Search for the cell housing the specified text and yield its [x, y] center coordinate. 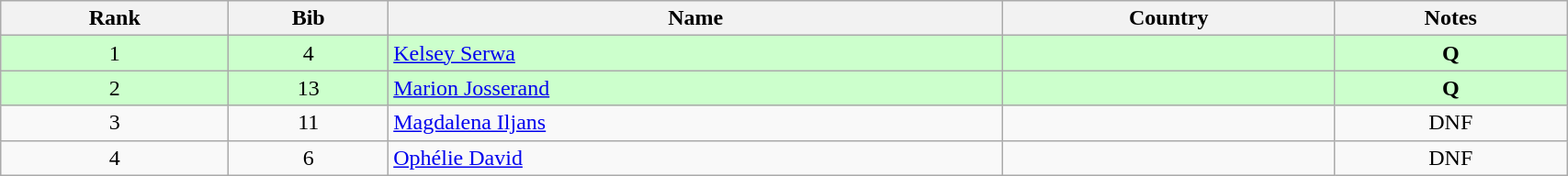
3 [115, 123]
Marion Josserand [696, 88]
Kelsey Serwa [696, 53]
6 [309, 158]
Country [1168, 18]
13 [309, 88]
Notes [1451, 18]
11 [309, 123]
2 [115, 88]
Bib [309, 18]
Name [696, 18]
Magdalena Iljans [696, 123]
1 [115, 53]
Ophélie David [696, 158]
Rank [115, 18]
